Locate the cell with the specified text and output its (x, y) center coordinate. 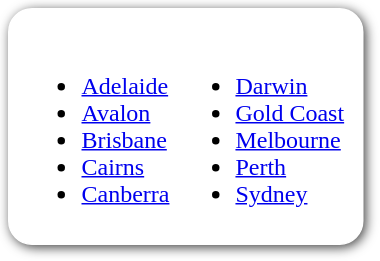
AdelaideAvalonBrisbaneCairnsCanberra (96, 126)
DarwinGold CoastMelbournePerthSydney (260, 126)
